Determine the (x, y) coordinate at the center of the cell enclosing the given text.  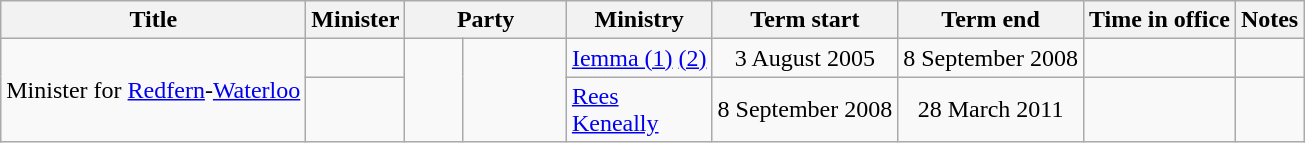
Time in office (1159, 20)
Term start (805, 20)
Party (486, 20)
28 March 2011 (991, 110)
Iemma (1) (2) (639, 58)
Minister for Redfern-Waterloo (154, 90)
Minister (356, 20)
Ministry (639, 20)
Title (154, 20)
Term end (991, 20)
Notes (1269, 20)
ReesKeneally (639, 110)
3 August 2005 (805, 58)
